Search for the cell housing the specified text and yield its (x, y) center coordinate. 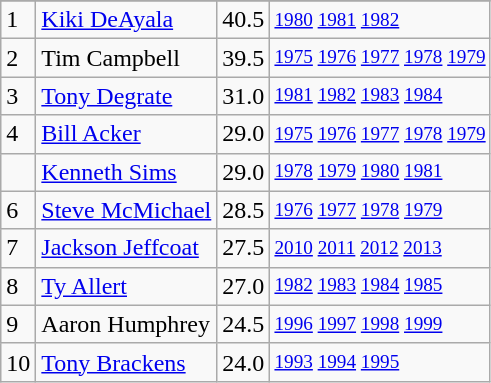
Tim Campbell (126, 58)
1996 1997 1998 1999 (380, 324)
4 (18, 134)
Aaron Humphrey (126, 324)
Bill Acker (126, 134)
Steve McMichael (126, 210)
7 (18, 248)
1978 1979 1980 1981 (380, 172)
1980 1981 1982 (380, 20)
1981 1982 1983 1984 (380, 96)
27.0 (244, 286)
Jackson Jeffcoat (126, 248)
27.5 (244, 248)
39.5 (244, 58)
24.0 (244, 362)
Tony Brackens (126, 362)
8 (18, 286)
Tony Degrate (126, 96)
2 (18, 58)
10 (18, 362)
2010 2011 2012 2013 (380, 248)
1982 1983 1984 1985 (380, 286)
3 (18, 96)
28.5 (244, 210)
40.5 (244, 20)
24.5 (244, 324)
Kenneth Sims (126, 172)
9 (18, 324)
Kiki DeAyala (126, 20)
1 (18, 20)
1993 1994 1995 (380, 362)
1976 1977 1978 1979 (380, 210)
6 (18, 210)
Ty Allert (126, 286)
31.0 (244, 96)
